Find where the given text appears and provide that cell's center as [x, y] coordinate. 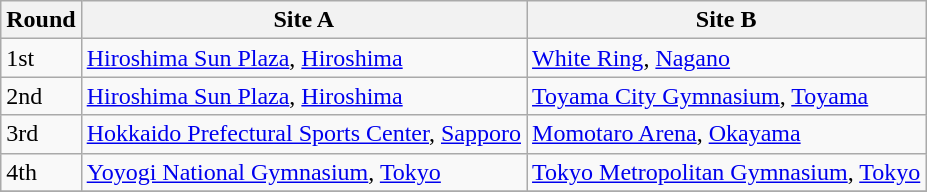
2nd [41, 96]
Yoyogi National Gymnasium, Tokyo [304, 172]
Tokyo Metropolitan Gymnasium, Tokyo [726, 172]
Toyama City Gymnasium, Toyama [726, 96]
Hokkaido Prefectural Sports Center, Sapporo [304, 134]
Momotaro Arena, Okayama [726, 134]
1st [41, 58]
Site B [726, 20]
White Ring, Nagano [726, 58]
Site A [304, 20]
3rd [41, 134]
Round [41, 20]
4th [41, 172]
